Search for the cell housing the specified text and yield its (x, y) center coordinate. 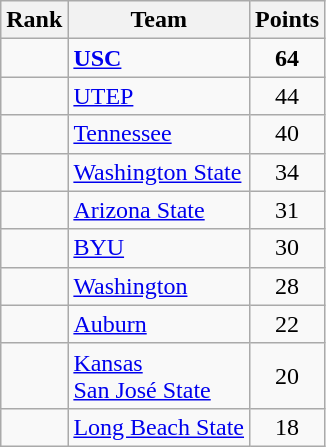
Washington (159, 286)
BYU (159, 248)
Long Beach State (159, 427)
Washington State (159, 172)
64 (288, 58)
18 (288, 427)
Rank (34, 20)
Points (288, 20)
Team (159, 20)
31 (288, 210)
44 (288, 96)
UTEP (159, 96)
Arizona State (159, 210)
40 (288, 134)
20 (288, 376)
KansasSan José State (159, 376)
22 (288, 324)
30 (288, 248)
USC (159, 58)
28 (288, 286)
Tennessee (159, 134)
Auburn (159, 324)
34 (288, 172)
